From the cell containing the given text, extract its center point as [x, y] coordinate. 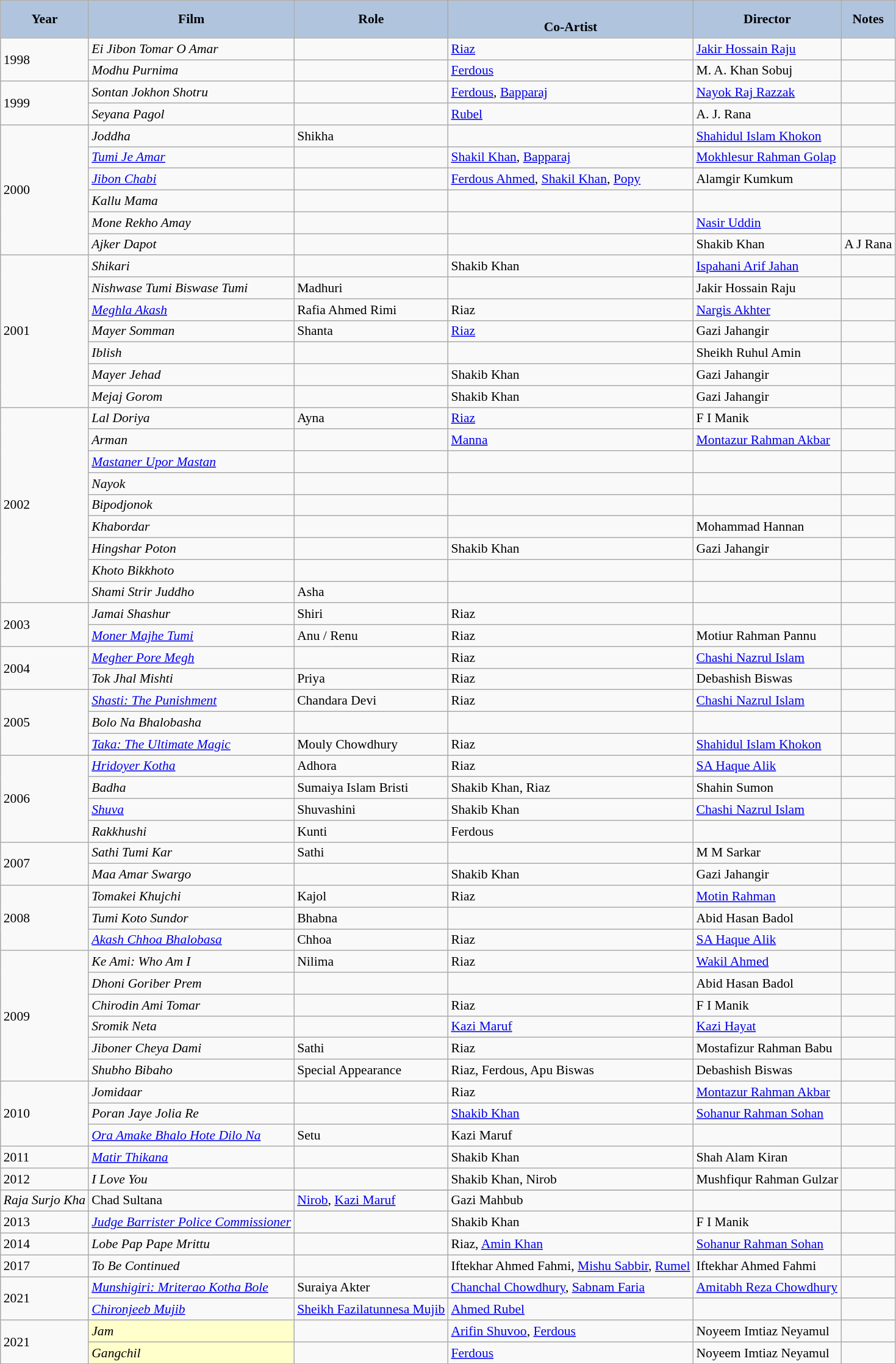
Gazi Mahbub [570, 1201]
Ayna [371, 418]
Nishwase Tumi Biswase Tumi [192, 288]
Motiur Rahman Pannu [767, 636]
Mohammad Hannan [767, 527]
Shanta [371, 331]
Badha [192, 788]
Shiri [371, 614]
Bipodjonok [192, 505]
Mastaner Upor Mastan [192, 462]
Shakib Khan, Riaz [570, 788]
Akash Chhoa Bhalobasa [192, 940]
Nayok Raj Razzak [767, 93]
Shasti: The Punishment [192, 701]
Adhora [371, 766]
Co-Artist [570, 20]
Maa Amar Swargo [192, 875]
1998 [45, 60]
Tomakei Khujchi [192, 897]
Wakil Ahmed [767, 962]
Raja Surjo Kha [45, 1201]
Ispahani Arif Jahan [767, 267]
2012 [45, 1179]
Kajol [371, 897]
Shikha [371, 136]
Nayok [192, 484]
Role [371, 20]
Ahmed Rubel [570, 1310]
Film [192, 20]
Motin Rahman [767, 897]
Mostafizur Rahman Babu [767, 1049]
Kunti [371, 831]
Shikari [192, 267]
Seyana Pagol [192, 114]
2017 [45, 1266]
2014 [45, 1244]
Mejaj Gorom [192, 397]
Chhoa [371, 940]
2007 [45, 864]
Arifin Shuvoo, Ferdous [570, 1331]
Ora Amake Bhalo Hote Dilo Na [192, 1136]
2000 [45, 190]
Meghla Akash [192, 310]
Bhabna [371, 918]
I Love You [192, 1179]
Rakkhushi [192, 831]
Manna [570, 440]
Shakib Khan, Nirob [570, 1179]
Jam [192, 1331]
Shuva [192, 809]
Amitabh Reza Chowdhury [767, 1288]
2001 [45, 332]
2008 [45, 919]
Mokhlesur Rahman Golap [767, 157]
Chanchal Chowdhury, Sabnam Faria [570, 1288]
Chirodin Ami Tomar [192, 1005]
Matir Thikana [192, 1157]
2002 [45, 505]
Ei Jibon Tomar O Amar [192, 49]
2005 [45, 722]
Mayer Somman [192, 331]
Ferdous, Bapparaj [570, 93]
Priya [371, 679]
Kazi Hayat [767, 1027]
Ke Ami: Who Am I [192, 962]
Ajker Dapot [192, 245]
2010 [45, 1114]
Jomidaar [192, 1092]
Chandara Devi [371, 701]
Tumi Koto Sundor [192, 918]
Tumi Je Amar [192, 157]
Mouly Chowdhury [371, 744]
Iftekhar Ahmed Fahmi [767, 1266]
1999 [45, 104]
2013 [45, 1222]
Shah Alam Kiran [767, 1157]
Arman [192, 440]
2009 [45, 1016]
Megher Pore Megh [192, 658]
Anu / Renu [371, 636]
Munshigiri: Mriterao Kotha Bole [192, 1288]
2004 [45, 669]
Dhoni Goriber Prem [192, 983]
Rubel [570, 114]
Notes [868, 20]
Hingshar Poton [192, 549]
Chad Sultana [192, 1201]
Nasir Uddin [767, 223]
Bolo Na Bhalobasha [192, 723]
Sathi Tumi Kar [192, 853]
Mushfiqur Rahman Gulzar [767, 1179]
Iblish [192, 353]
Riaz, Amin Khan [570, 1244]
2006 [45, 799]
Asha [371, 592]
Shuvashini [371, 809]
Iftekhar Ahmed Fahmi, Mishu Sabbir, Rumel [570, 1266]
Judge Barrister Police Commissioner [192, 1222]
Mone Rekho Amay [192, 223]
Riaz, Ferdous, Apu Biswas [570, 1071]
Sontan Jokhon Shotru [192, 93]
Shami Strir Juddho [192, 592]
M M Sarkar [767, 853]
To Be Continued [192, 1266]
Year [45, 20]
Mayer Jehad [192, 375]
A. J. Rana [767, 114]
Moner Majhe Tumi [192, 636]
2003 [45, 625]
Khabordar [192, 527]
Sheikh Ruhul Amin [767, 353]
2011 [45, 1157]
Sumaiya Islam Bristi [371, 788]
Nirob, Kazi Maruf [371, 1201]
Alamgir Kumkum [767, 179]
Kallu Mama [192, 201]
Setu [371, 1136]
Special Appearance [371, 1071]
A J Rana [868, 245]
Lobe Pap Pape Mrittu [192, 1244]
Hridoyer Kotha [192, 766]
Rafia Ahmed Rimi [371, 310]
Madhuri [371, 288]
Tok Jhal Mishti [192, 679]
Sromik Neta [192, 1027]
Jiboner Cheya Dami [192, 1049]
Khoto Bikkhoto [192, 570]
Jibon Chabi [192, 179]
Shakil Khan, Bapparaj [570, 157]
Suraiya Akter [371, 1288]
Modhu Purnima [192, 71]
Joddha [192, 136]
Nilima [371, 962]
M. A. Khan Sobuj [767, 71]
Shahin Sumon [767, 788]
Gangchil [192, 1353]
Ferdous Ahmed, Shakil Khan, Popy [570, 179]
Taka: The Ultimate Magic [192, 744]
Lal Doriya [192, 418]
Poran Jaye Jolia Re [192, 1114]
Nargis Akhter [767, 310]
Shubho Bibaho [192, 1071]
Jamai Shashur [192, 614]
Sheikh Fazilatunnesa Mujib [371, 1310]
Chironjeeb Mujib [192, 1310]
Director [767, 20]
